Locate the cell with the specified text and output its (X, Y) center coordinate. 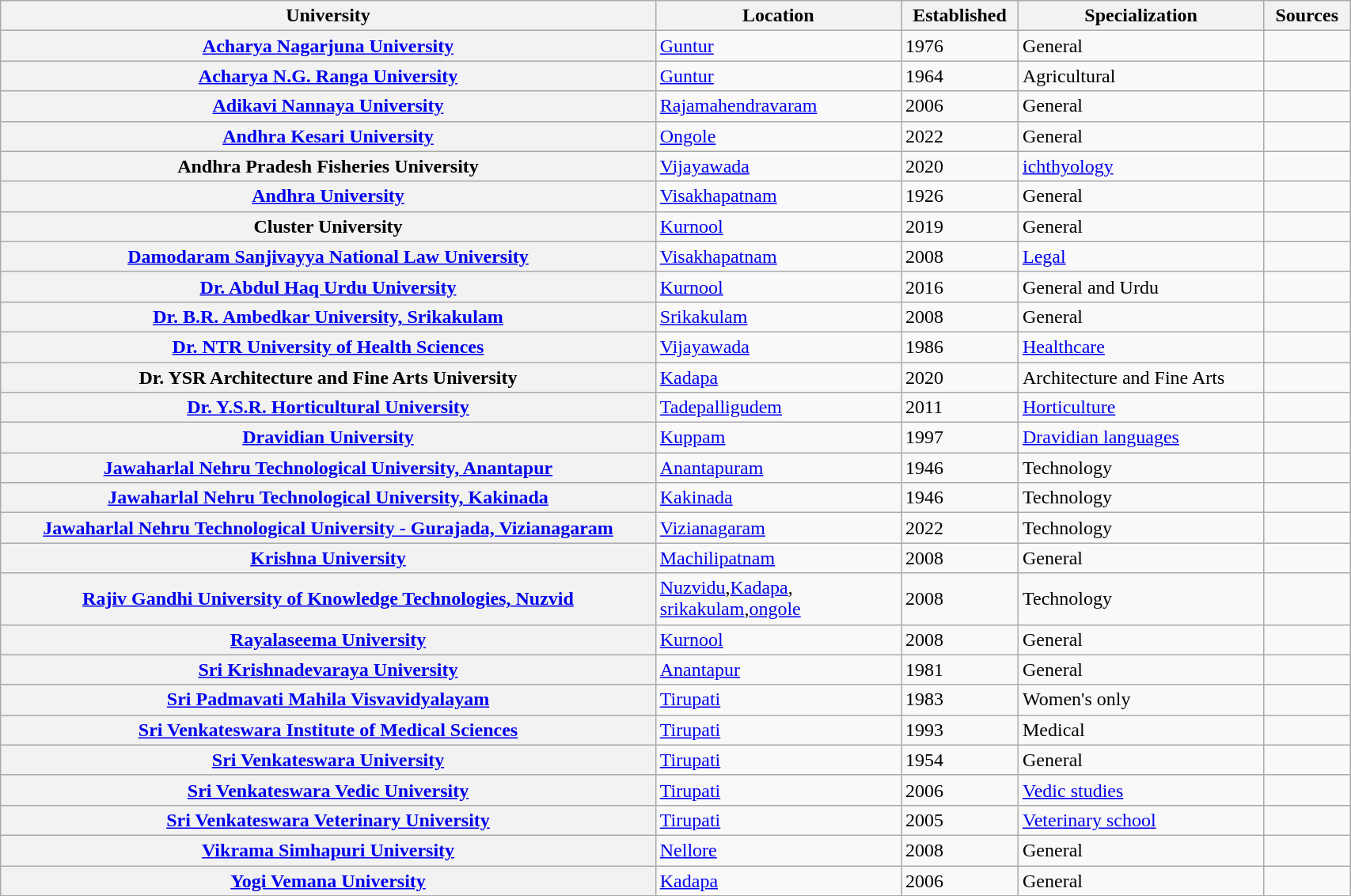
Agricultural (1140, 76)
Sri Venkateswara Vedic University (328, 790)
Srikakulam (778, 317)
Yogi Vemana University (328, 881)
Jawaharlal Nehru Technological University - Gurajada, Vizianagaram (328, 528)
1993 (960, 730)
Veterinary school (1140, 820)
Rayalaseema University (328, 640)
General and Urdu (1140, 287)
Dr. B.R. Ambedkar University, Srikakulam (328, 317)
Dravidian University (328, 438)
Krishna University (328, 558)
Sri Venkateswara Veterinary University (328, 820)
Andhra Kesari University (328, 136)
Dravidian languages (1140, 438)
1986 (960, 347)
1964 (960, 76)
University (328, 16)
Adikavi Nannaya University (328, 106)
Dr. NTR University of Health Sciences (328, 347)
1926 (960, 196)
Location (778, 16)
Ongole (778, 136)
Anantapur (778, 670)
Sri Padmavati Mahila Visvavidyalayam (328, 700)
2005 (960, 820)
Machilipatnam (778, 558)
Acharya N.G. Ranga University (328, 76)
Architecture and Fine Arts (1140, 378)
1983 (960, 700)
Horticulture (1140, 408)
Sri Venkateswara Institute of Medical Sciences (328, 730)
Sri Krishnadevaraya University (328, 670)
Kuppam (778, 438)
ichthyology (1140, 166)
Vizianagaram (778, 528)
Nuzvidu,Kadapa,srikakulam,ongole (778, 598)
Rajamahendravaram (778, 106)
1976 (960, 46)
Cluster University (328, 226)
Women's only (1140, 700)
Dr. Abdul Haq Urdu University (328, 287)
Established (960, 16)
Nellore (778, 850)
1954 (960, 760)
Dr. YSR Architecture and Fine Arts University (328, 378)
Rajiv Gandhi University of Knowledge Technologies, Nuzvid (328, 598)
Vikrama Simhapuri University (328, 850)
Healthcare (1140, 347)
Tadepalligudem (778, 408)
Jawaharlal Nehru Technological University, Anantapur (328, 468)
2011 (960, 408)
Kakinada (778, 498)
Legal (1140, 256)
2016 (960, 287)
Anantapuram (778, 468)
Dr. Y.S.R. Horticultural University (328, 408)
Vedic studies (1140, 790)
Specialization (1140, 16)
Jawaharlal Nehru Technological University, Kakinada (328, 498)
Damodaram Sanjivayya National Law University (328, 256)
1981 (960, 670)
Andhra University (328, 196)
Andhra Pradesh Fisheries University (328, 166)
Sri Venkateswara University (328, 760)
1997 (960, 438)
Sources (1307, 16)
2019 (960, 226)
Medical (1140, 730)
Acharya Nagarjuna University (328, 46)
